Return the [X, Y] coordinate for the center point of the cell that contains the specified text.  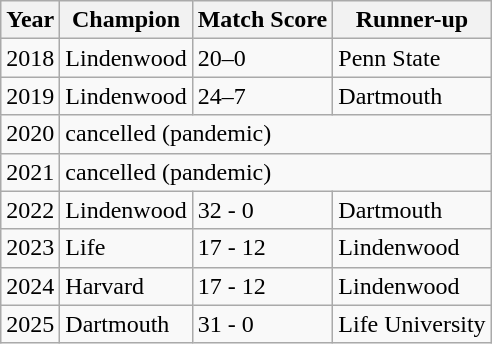
Life University [412, 324]
2018 [30, 58]
2020 [30, 134]
2019 [30, 96]
Runner-up [412, 20]
24–7 [262, 96]
2025 [30, 324]
32 - 0 [262, 210]
2022 [30, 210]
20–0 [262, 58]
2024 [30, 286]
2023 [30, 248]
Match Score [262, 20]
31 - 0 [262, 324]
Life [126, 248]
Penn State [412, 58]
Year [30, 20]
2021 [30, 172]
Harvard [126, 286]
Champion [126, 20]
